Find where the given text appears and provide that cell's center as [X, Y] coordinate. 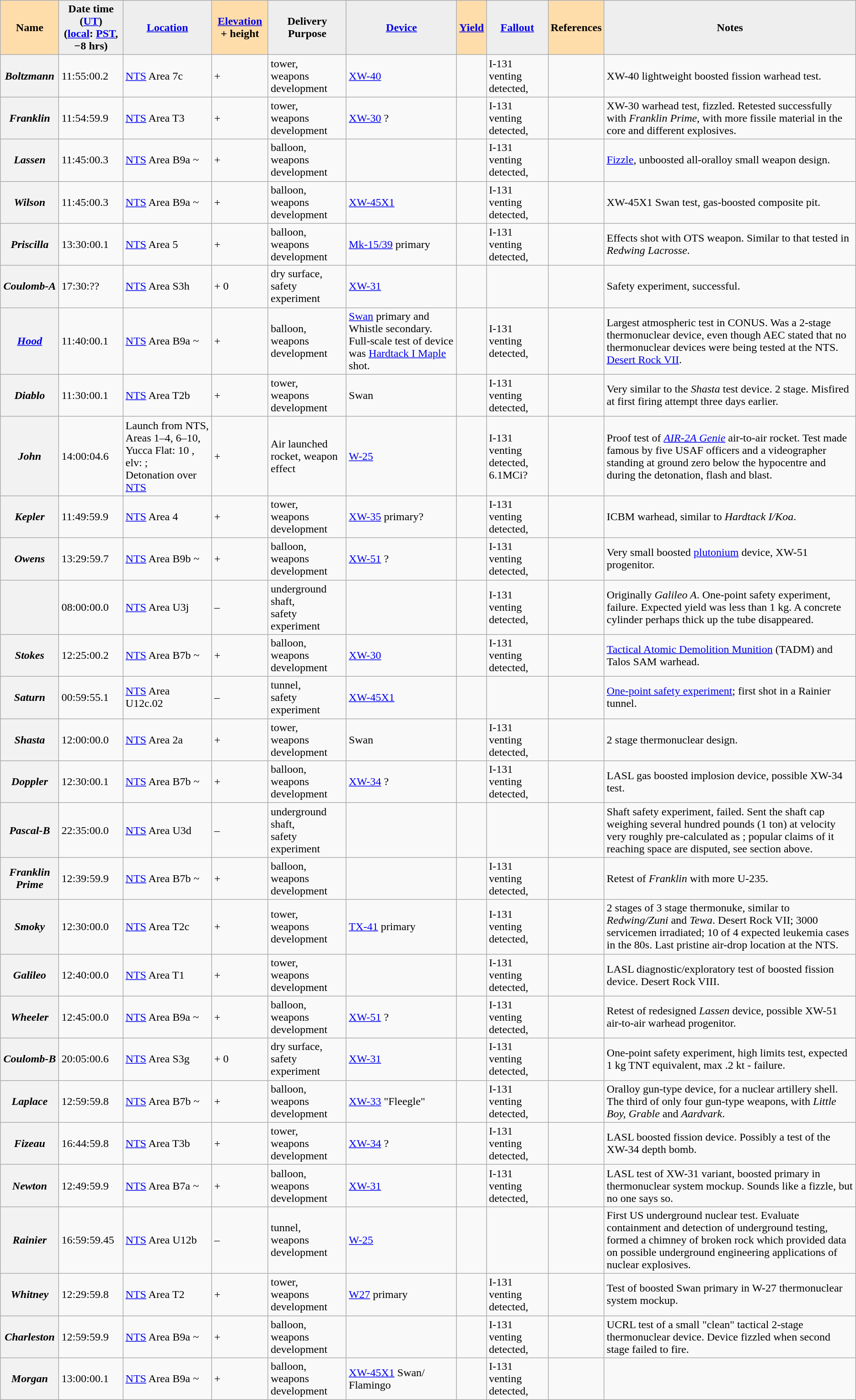
12:59:59.9 [91, 1337]
Name [30, 27]
22:35:00.0 [91, 830]
NTS Area 4 [167, 517]
Charleston [30, 1337]
Hood [30, 341]
NTS Area U3d [167, 830]
Coulomb-B [30, 1059]
W27 primary [401, 1294]
Very similar to the Shasta test device. 2 stage. Misfired at first firing attempt three days earlier. [730, 395]
XW-45X1 Swan test, gas-boosted composite pit. [730, 202]
tunnel,safety experiment [307, 698]
Diablo [30, 395]
11:54:59.9 [91, 118]
12:59:59.8 [91, 1101]
Retest of redesigned Lassen device, possible XW-51 air-to-air warhead progenitor. [730, 1017]
tunnel,weapons development [307, 1240]
11:49:59.9 [91, 517]
Swan primary and Whistle secondary. Full-scale test of device was Hardtack I Maple shot. [401, 341]
XW-30 [401, 656]
Yield [472, 27]
Rainier [30, 1240]
One-point safety experiment; first shot in a Rainier tunnel. [730, 698]
Shasta [30, 740]
Owens [30, 559]
Elevation + height [240, 27]
XW-33 "Fleegle" [401, 1101]
XW-40 [401, 76]
Stokes [30, 656]
One-point safety experiment, high limits test, expected 1 kg TNT equivalent, max .2 kt - failure. [730, 1059]
ICBM warhead, similar to Hardtack I/Koa. [730, 517]
08:00:00.0 [91, 608]
Effects shot with OTS weapon. Similar to that tested in Redwing Lacrosse. [730, 244]
Device [401, 27]
NTS Area U12b [167, 1240]
12:00:00.0 [91, 740]
XW-30 ? [401, 118]
12:39:59.9 [91, 878]
12:25:00.2 [91, 656]
References [576, 27]
17:30:?? [91, 286]
Mk-15/39 primary [401, 244]
Air launched rocket, weapon effect [307, 456]
Very small boosted plutonium device, XW-51 progenitor. [730, 559]
Delivery Purpose [307, 27]
12:40:00.0 [91, 975]
16:59:59.45 [91, 1240]
Date time (UT) (local: PST, −8 hrs) [91, 27]
Priscilla [30, 244]
13:29:59.7 [91, 559]
Newton [30, 1185]
11:30:00.1 [91, 395]
Saturn [30, 698]
Fizeau [30, 1143]
Galileo [30, 975]
Morgan [30, 1379]
2 stage thermonuclear design. [730, 740]
XW-30 warhead test, fizzled. Retested successfully with Franklin Prime, with more fissile material in the core and different explosives. [730, 118]
Wilson [30, 202]
LASL gas boosted implosion device, possible XW-34 test. [730, 782]
00:59:55.1 [91, 698]
NTS Area S3h [167, 286]
TX-41 primary [401, 927]
NTS Area T3b [167, 1143]
Oralloy gun-type device, for a nuclear artillery shell. The third of only four gun-type weapons, with Little Boy, Grable and Aardvark. [730, 1101]
12:30:00.1 [91, 782]
Coulomb-A [30, 286]
XW-35 primary? [401, 517]
NTS Area T2 [167, 1294]
Retest of Franklin with more U-235. [730, 878]
NTS Area 5 [167, 244]
NTS Area B9b ~ [167, 559]
12:49:59.9 [91, 1185]
Test of boosted Swan primary in W-27 thermonuclear system mockup. [730, 1294]
11:55:00.2 [91, 76]
12:30:00.0 [91, 927]
Wheeler [30, 1017]
NTS Area T2b [167, 395]
NTS Area T1 [167, 975]
20:05:00.6 [91, 1059]
Fizzle, unboosted all-oralloy small weapon design. [730, 160]
NTS Area 2a [167, 740]
Safety experiment, successful. [730, 286]
Laplace [30, 1101]
11:40:00.1 [91, 341]
UCRL test of a small "clean" tactical 2-stage thermonuclear device. Device fizzled when second stage failed to fire. [730, 1337]
NTS Area U12c.02 [167, 698]
Location [167, 27]
NTS Area T3 [167, 118]
NTS Area 7c [167, 76]
Boltzmann [30, 76]
12:45:00.0 [91, 1017]
Franklin Prime [30, 878]
Fallout [518, 27]
13:00:00.1 [91, 1379]
Doppler [30, 782]
Whitney [30, 1294]
NTS Area U3j [167, 608]
I-131 venting detected, 6.1MCi? [518, 456]
Kepler [30, 517]
NTS Area B7a ~ [167, 1185]
12:29:59.8 [91, 1294]
Tactical Atomic Demolition Munition (TADM) and Talos SAM warhead. [730, 656]
LASL boosted fission device. Possibly a test of the XW-34 depth bomb. [730, 1143]
Pascal-B [30, 830]
NTS Area T2c [167, 927]
Franklin [30, 118]
NTS Area S3g [167, 1059]
Smoky [30, 927]
XW-40 lightweight boosted fission warhead test. [730, 76]
John [30, 456]
XW-45X1 Swan/Flamingo [401, 1379]
16:44:59.8 [91, 1143]
Notes [730, 27]
Launch from NTS, Areas 1–4, 6–10, Yucca Flat: 10 , elv: ;Detonation over NTS [167, 456]
LASL test of XW-31 variant, boosted primary in thermonuclear system mockup. Sounds like a fizzle, but no one says so. [730, 1185]
LASL diagnostic/exploratory test of boosted fission device. Desert Rock VIII. [730, 975]
13:30:00.1 [91, 244]
Lassen [30, 160]
14:00:04.6 [91, 456]
